Detect which cell encompasses the target text, then output its [x, y] center coordinate. 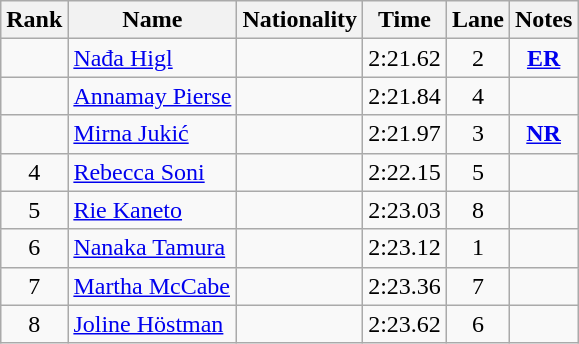
Rank [34, 20]
2 [478, 58]
Joline Höstman [152, 324]
Rie Kaneto [152, 210]
Annamay Pierse [152, 96]
Mirna Jukić [152, 134]
Martha McCabe [152, 286]
2:23.12 [405, 248]
Lane [478, 20]
NR [543, 134]
2:23.62 [405, 324]
2:21.62 [405, 58]
2:21.97 [405, 134]
2:23.03 [405, 210]
Rebecca Soni [152, 172]
2:22.15 [405, 172]
Nađa Higl [152, 58]
2:21.84 [405, 96]
Time [405, 20]
1 [478, 248]
Nanaka Tamura [152, 248]
3 [478, 134]
Nationality [300, 20]
Name [152, 20]
2:23.36 [405, 286]
ER [543, 58]
Notes [543, 20]
